For the text-containing cell, return its midpoint in [x, y] coordinate format. 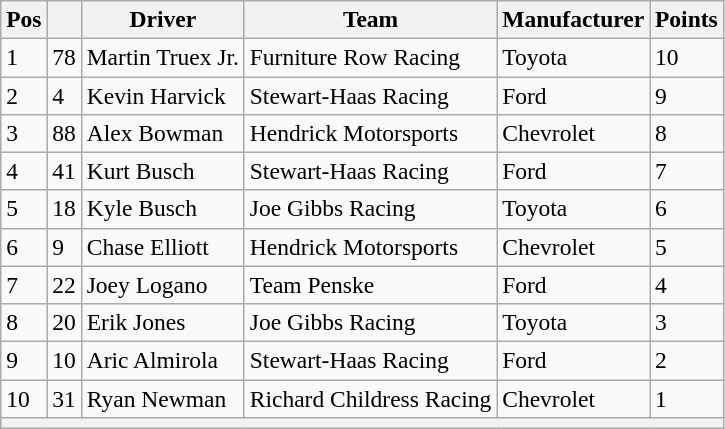
Kevin Harvick [162, 95]
31 [64, 398]
Alex Bowman [162, 133]
Kurt Busch [162, 171]
20 [64, 322]
41 [64, 171]
Erik Jones [162, 322]
Driver [162, 19]
Team [370, 19]
Chase Elliott [162, 247]
Team Penske [370, 285]
Joey Logano [162, 285]
22 [64, 285]
Richard Childress Racing [370, 398]
88 [64, 133]
Points [687, 19]
Furniture Row Racing [370, 57]
Pos [24, 19]
Ryan Newman [162, 398]
78 [64, 57]
Kyle Busch [162, 209]
18 [64, 209]
Aric Almirola [162, 360]
Martin Truex Jr. [162, 57]
Manufacturer [574, 19]
